For the text-containing cell, return its midpoint in [x, y] coordinate format. 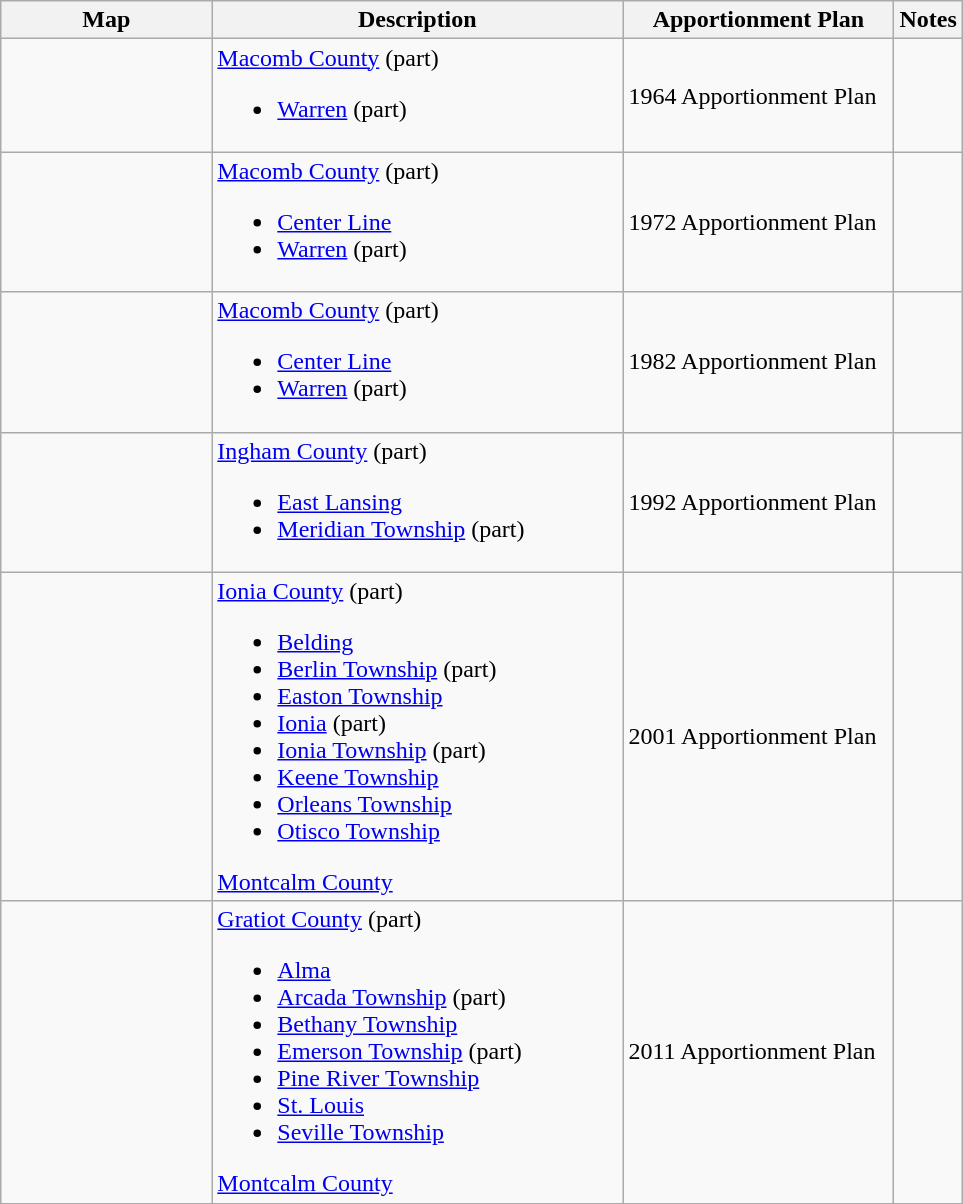
2011 Apportionment Plan [758, 1052]
Gratiot County (part)AlmaArcada Township (part)Bethany TownshipEmerson Township (part)Pine River TownshipSt. LouisSeville TownshipMontcalm County [418, 1052]
Ingham County (part)East LansingMeridian Township (part) [418, 502]
Macomb County (part)Warren (part) [418, 96]
1964 Apportionment Plan [758, 96]
1972 Apportionment Plan [758, 222]
1982 Apportionment Plan [758, 362]
1992 Apportionment Plan [758, 502]
Apportionment Plan [758, 20]
2001 Apportionment Plan [758, 736]
Map [106, 20]
Description [418, 20]
Notes [928, 20]
